Search for the cell housing the specified text and yield its (X, Y) center coordinate. 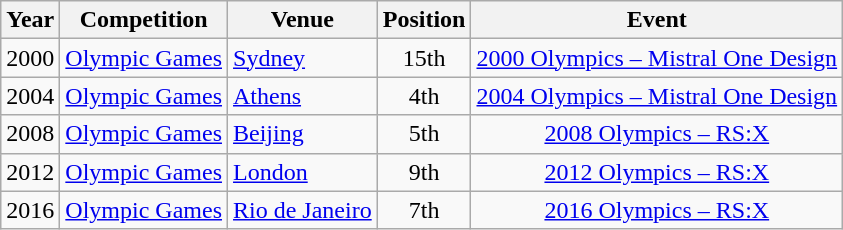
Competition (144, 20)
Venue (303, 20)
London (303, 172)
2012 Olympics – RS:X (657, 172)
2000 (30, 58)
Beijing (303, 134)
Rio de Janeiro (303, 210)
9th (424, 172)
Event (657, 20)
Sydney (303, 58)
2008 Olympics – RS:X (657, 134)
2008 (30, 134)
2012 (30, 172)
2004 (30, 96)
7th (424, 210)
Year (30, 20)
2004 Olympics – Mistral One Design (657, 96)
5th (424, 134)
Position (424, 20)
2016 Olympics – RS:X (657, 210)
2016 (30, 210)
Athens (303, 96)
2000 Olympics – Mistral One Design (657, 58)
4th (424, 96)
15th (424, 58)
